Scan for the cell matching the given text and deliver its [X, Y] coordinate at center. 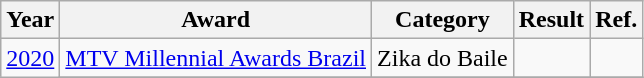
Result [551, 20]
Year [30, 20]
Award [216, 20]
2020 [30, 58]
Zika do Baile [443, 58]
Category [443, 20]
Ref. [616, 20]
MTV Millennial Awards Brazil [216, 58]
